Return the (X, Y) coordinate for the center point of the cell that contains the specified text.  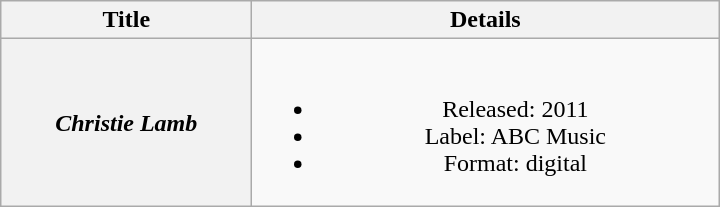
Christie Lamb (126, 122)
Title (126, 20)
Details (486, 20)
Released: 2011Label: ABC MusicFormat: digital (486, 122)
